Provide the [x, y] coordinate of the cell's center where the given text is located.  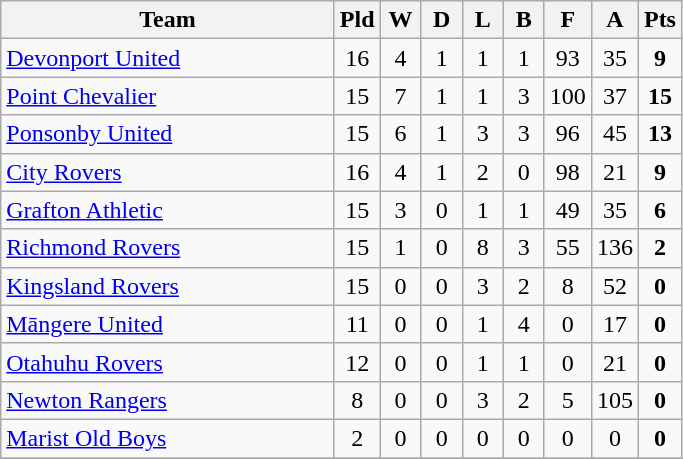
Māngere United [168, 324]
17 [614, 324]
Kingsland Rovers [168, 286]
13 [660, 134]
136 [614, 248]
55 [568, 248]
City Rovers [168, 172]
A [614, 20]
45 [614, 134]
Pld [357, 20]
W [400, 20]
98 [568, 172]
Ponsonby United [168, 134]
52 [614, 286]
12 [357, 362]
Team [168, 20]
5 [568, 400]
96 [568, 134]
Point Chevalier [168, 96]
49 [568, 210]
105 [614, 400]
7 [400, 96]
Marist Old Boys [168, 438]
93 [568, 58]
Otahuhu Rovers [168, 362]
B [524, 20]
100 [568, 96]
Grafton Athletic [168, 210]
Newton Rangers [168, 400]
Pts [660, 20]
F [568, 20]
11 [357, 324]
37 [614, 96]
Richmond Rovers [168, 248]
D [442, 20]
L [482, 20]
Devonport United [168, 58]
